Search for the cell housing the specified text and yield its [X, Y] center coordinate. 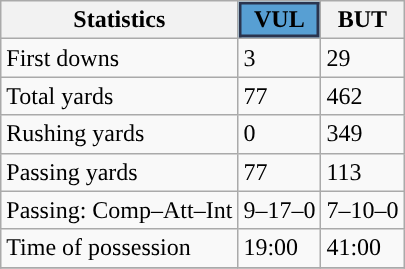
Time of possession [120, 248]
Rushing yards [120, 134]
113 [362, 172]
Passing: Comp–Att–Int [120, 210]
First downs [120, 58]
29 [362, 58]
7–10–0 [362, 210]
Passing yards [120, 172]
41:00 [362, 248]
Total yards [120, 96]
3 [280, 58]
Statistics [120, 20]
0 [280, 134]
462 [362, 96]
VUL [280, 20]
9–17–0 [280, 210]
BUT [362, 20]
19:00 [280, 248]
349 [362, 134]
